Find where the given text appears and provide that cell's center as [X, Y] coordinate. 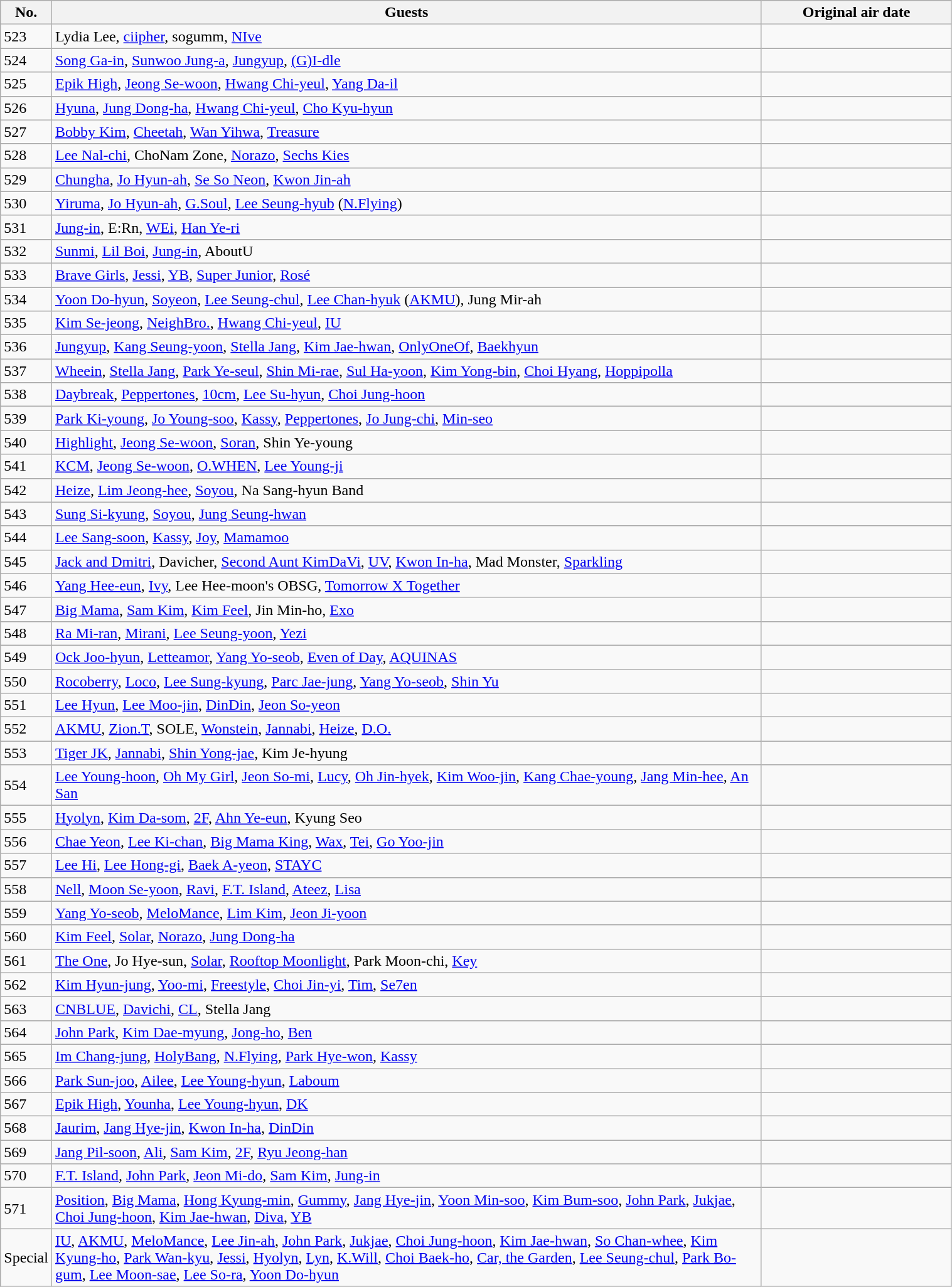
Wheein, Stella Jang, Park Ye-seul, Shin Mi-rae, Sul Ha-yoon, Kim Yong-bin, Choi Hyang, Hoppipolla [407, 371]
Ra Mi-ran, Mirani, Lee Seung-yoon, Yezi [407, 633]
Lydia Lee, ciipher, sogumm, NIve [407, 36]
570 [26, 1176]
534 [26, 299]
558 [26, 889]
Kim Feel, Solar, Norazo, Jung Dong-ha [407, 937]
Song Ga-in, Sunwoo Jung-a, Jungyup, (G)I-dle [407, 60]
545 [26, 562]
AKMU, Zion.T, SOLE, Wonstein, Jannabi, Heize, D.O. [407, 729]
Jung-in, E:Rn, WEi, Han Ye-ri [407, 227]
No. [26, 13]
553 [26, 753]
555 [26, 818]
532 [26, 251]
548 [26, 633]
530 [26, 203]
542 [26, 490]
528 [26, 156]
Lee Young-hoon, Oh My Girl, Jeon So-mi, Lucy, Oh Jin-hyek, Kim Woo-jin, Kang Chae-young, Jang Min-hee, An San [407, 786]
538 [26, 395]
571 [26, 1209]
567 [26, 1104]
535 [26, 323]
Tiger JK, Jannabi, Shin Yong-jae, Kim Je-hyung [407, 753]
Jack and Dmitri, Davicher, Second Aunt KimDaVi, UV, Kwon In-ha, Mad Monster, Sparkling [407, 562]
Lee Nal-chi, ChoNam Zone, Norazo, Sechs Kies [407, 156]
F.T. Island, John Park, Jeon Mi-do, Sam Kim, Jung-in [407, 1176]
547 [26, 609]
556 [26, 841]
566 [26, 1080]
Rocoberry, Loco, Lee Sung-kyung, Parc Jae-jung, Yang Yo-seob, Shin Yu [407, 681]
565 [26, 1056]
551 [26, 705]
539 [26, 419]
529 [26, 179]
Lee Hi, Lee Hong-gi, Baek A-yeon, STAYC [407, 865]
536 [26, 347]
Lee Hyun, Lee Moo-jin, DinDin, Jeon So-yeon [407, 705]
Sunmi, Lil Boi, Jung-in, AboutU [407, 251]
561 [26, 961]
Yoon Do-hyun, Soyeon, Lee Seung-chul, Lee Chan-hyuk (AKMU), Jung Mir-ah [407, 299]
557 [26, 865]
546 [26, 585]
540 [26, 442]
Im Chang-jung, HolyBang, N.Flying, Park Hye-won, Kassy [407, 1056]
Big Mama, Sam Kim, Kim Feel, Jin Min-ho, Exo [407, 609]
Brave Girls, Jessi, YB, Super Junior, Rosé [407, 275]
549 [26, 657]
Hyolyn, Kim Da-som, 2F, Ahn Ye-eun, Kyung Seo [407, 818]
552 [26, 729]
527 [26, 132]
Lee Sang-soon, Kassy, Joy, Mamamoo [407, 538]
559 [26, 913]
Park Ki-young, Jo Young-soo, Kassy, Peppertones, Jo Jung-chi, Min-seo [407, 419]
Kim Se-jeong, NeighBro., Hwang Chi-yeul, IU [407, 323]
Yang Hee-eun, Ivy, Lee Hee-moon's OBSG, Tomorrow X Together [407, 585]
541 [26, 466]
Heize, Lim Jeong-hee, Soyou, Na Sang-hyun Band [407, 490]
Epik High, Younha, Lee Young-hyun, DK [407, 1104]
KCM, Jeong Se-woon, O.WHEN, Lee Young-ji [407, 466]
Ock Joo-hyun, Letteamor, Yang Yo-seob, Even of Day, AQUINAS [407, 657]
569 [26, 1152]
Epik High, Jeong Se-woon, Hwang Chi-yeul, Yang Da-il [407, 84]
562 [26, 985]
Original air date [856, 13]
Kim Hyun-jung, Yoo-mi, Freestyle, Choi Jin-yi, Tim, Se7en [407, 985]
537 [26, 371]
Sung Si-kyung, Soyou, Jung Seung-hwan [407, 514]
563 [26, 1008]
Special [26, 1258]
543 [26, 514]
525 [26, 84]
Jungyup, Kang Seung-yoon, Stella Jang, Kim Jae-hwan, OnlyOneOf, Baekhyun [407, 347]
524 [26, 60]
John Park, Kim Dae-myung, Jong-ho, Ben [407, 1032]
Jang Pil-soon, Ali, Sam Kim, 2F, Ryu Jeong-han [407, 1152]
554 [26, 786]
523 [26, 36]
533 [26, 275]
The One, Jo Hye-sun, Solar, Rooftop Moonlight, Park Moon-chi, Key [407, 961]
Guests [407, 13]
Daybreak, Peppertones, 10cm, Lee Su-hyun, Choi Jung-hoon [407, 395]
Bobby Kim, Cheetah, Wan Yihwa, Treasure [407, 132]
Chungha, Jo Hyun-ah, Se So Neon, Kwon Jin-ah [407, 179]
568 [26, 1128]
564 [26, 1032]
560 [26, 937]
Chae Yeon, Lee Ki-chan, Big Mama King, Wax, Tei, Go Yoo-jin [407, 841]
Yiruma, Jo Hyun-ah, G.Soul, Lee Seung-hyub (N.Flying) [407, 203]
Hyuna, Jung Dong-ha, Hwang Chi-yeul, Cho Kyu-hyun [407, 108]
CNBLUE, Davichi, CL, Stella Jang [407, 1008]
550 [26, 681]
526 [26, 108]
544 [26, 538]
531 [26, 227]
Position, Big Mama, Hong Kyung-min, Gummy, Jang Hye-jin, Yoon Min-soo, Kim Bum-soo, John Park, Jukjae, Choi Jung-hoon, Kim Jae-hwan, Diva, YB [407, 1209]
Nell, Moon Se-yoon, Ravi, F.T. Island, Ateez, Lisa [407, 889]
Jaurim, Jang Hye-jin, Kwon In-ha, DinDin [407, 1128]
Highlight, Jeong Se-woon, Soran, Shin Ye-young [407, 442]
Park Sun-joo, Ailee, Lee Young-hyun, Laboum [407, 1080]
Yang Yo-seob, MeloMance, Lim Kim, Jeon Ji-yoon [407, 913]
